Extract the (X, Y) coordinate from the center of the cell holding the provided text.  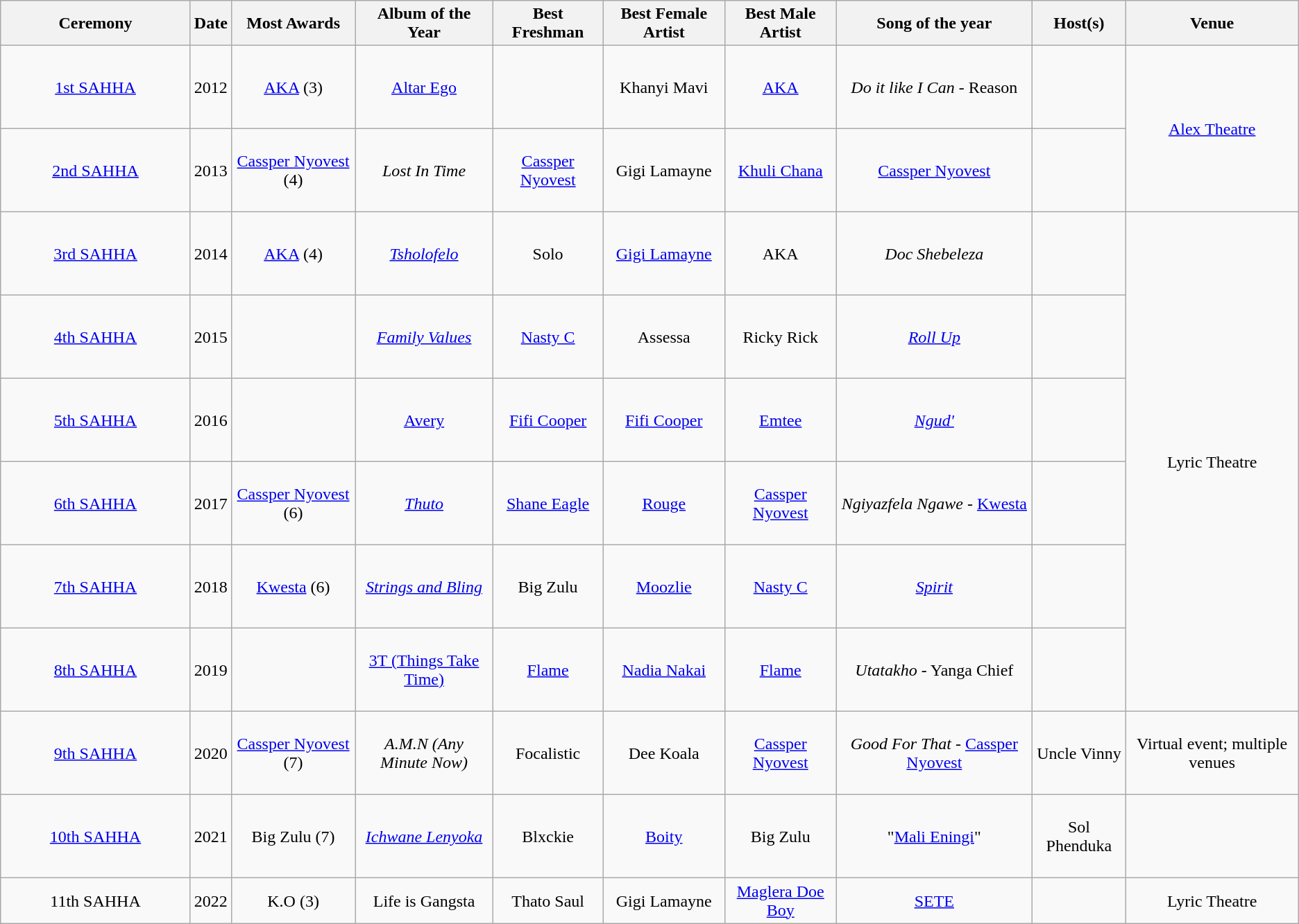
"Mali Eningi" (934, 837)
9th SAHHA (96, 753)
SETE (934, 900)
2017 (211, 504)
Alex Theatre (1212, 129)
Cassper Nyovest (7) (293, 753)
Host(s) (1079, 24)
2015 (211, 337)
11th SAHHA (96, 900)
Avery (425, 420)
10th SAHHA (96, 837)
2016 (211, 420)
Blxckie (548, 837)
Assessa (664, 337)
2019 (211, 670)
Virtual event; multiple venues (1212, 753)
2022 (211, 900)
Spirit (934, 587)
Family Values (425, 337)
Do it like I Can - Reason (934, 87)
2013 (211, 171)
Ricky Rick (781, 337)
Best Female Artist (664, 24)
Song of the year (934, 24)
Rouge (664, 504)
Big Zulu (7) (293, 837)
Boity (664, 837)
Ngiyazfela Ngawe - Kwesta (934, 504)
Utatakho - Yanga Chief (934, 670)
Album of the Year (425, 24)
2014 (211, 254)
A.M.N (Any Minute Now) (425, 753)
Cassper Nyovest (6) (293, 504)
Strings and Bling (425, 587)
3T (Things Take Time) (425, 670)
Ichwane Lenyoka (425, 837)
Cassper Nyovest (4) (293, 171)
6th SAHHA (96, 504)
2020 (211, 753)
Altar Ego (425, 87)
Tsholofelo (425, 254)
Thuto (425, 504)
Shane Eagle (548, 504)
Best Freshman (548, 24)
Solo (548, 254)
4th SAHHA (96, 337)
Khanyi Mavi (664, 87)
Emtee (781, 420)
7th SAHHA (96, 587)
AKA (3) (293, 87)
Dee Koala (664, 753)
Roll Up (934, 337)
2nd SAHHA (96, 171)
Ngud' (934, 420)
8th SAHHA (96, 670)
Focalistic (548, 753)
Uncle Vinny (1079, 753)
Khuli Chana (781, 171)
Lost In Time (425, 171)
Life is Gangsta (425, 900)
K.O (3) (293, 900)
5th SAHHA (96, 420)
Best Male Artist (781, 24)
2021 (211, 837)
Date (211, 24)
Good For That - Cassper Nyovest (934, 753)
2012 (211, 87)
AKA (4) (293, 254)
3rd SAHHA (96, 254)
Maglera Doe Boy (781, 900)
Sol Phenduka (1079, 837)
Nadia Nakai (664, 670)
Most Awards (293, 24)
Kwesta (6) (293, 587)
1st SAHHA (96, 87)
Thato Saul (548, 900)
2018 (211, 587)
Doc Shebeleza (934, 254)
Venue (1212, 24)
Ceremony (96, 24)
Moozlie (664, 587)
